Return (x, y) of the center of cell containing provided text 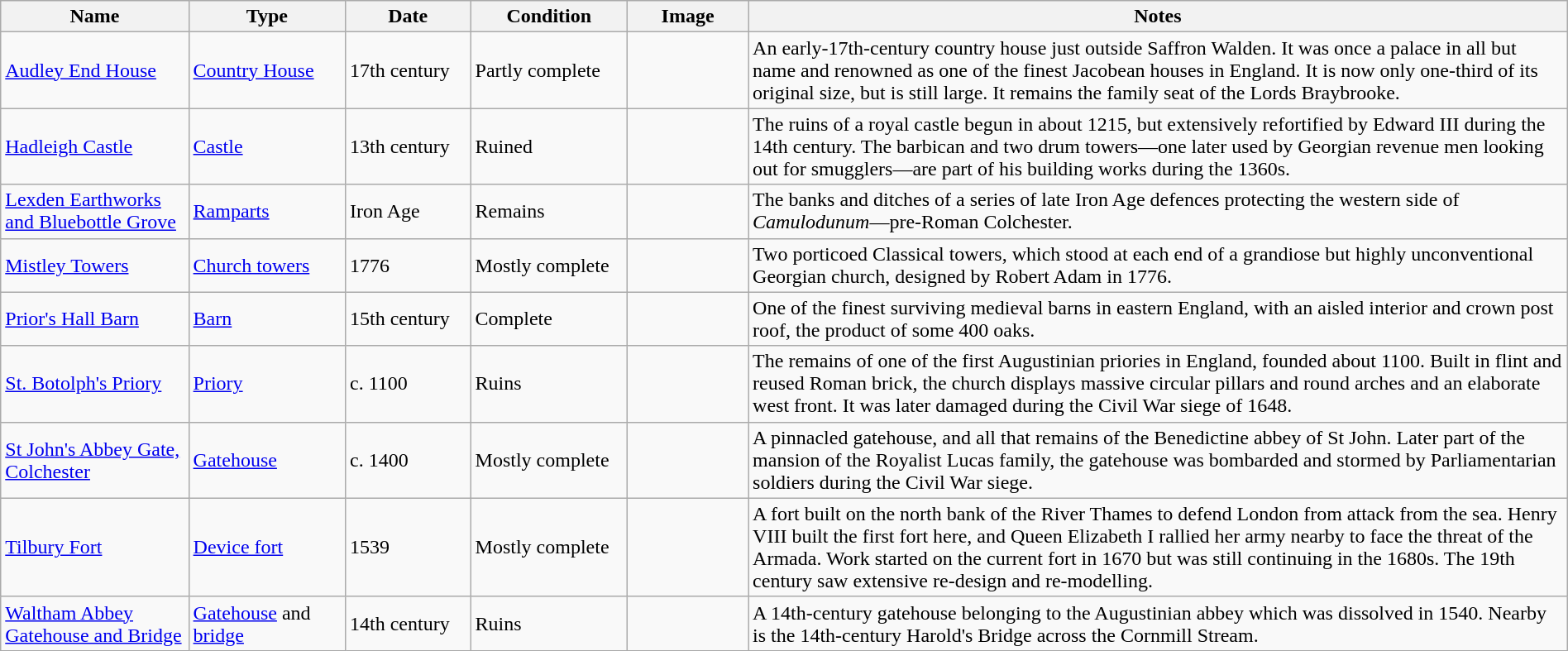
Complete (549, 319)
Priory (266, 384)
14th century (409, 624)
Prior's Hall Barn (94, 319)
Image (688, 17)
Date (409, 17)
c. 1400 (409, 460)
Gatehouse (266, 460)
Iron Age (409, 212)
Castle (266, 146)
Lexden Earthworks and Bluebottle Grove (94, 212)
c. 1100 (409, 384)
Mistley Towers (94, 265)
The banks and ditches of a series of late Iron Age defences protecting the western side of Camulodunum—pre-Roman Colchester. (1158, 212)
Remains (549, 212)
Type (266, 17)
Two porticoed Classical towers, which stood at each end of a grandiose but highly unconventional Georgian church, designed by Robert Adam in 1776. (1158, 265)
St John's Abbey Gate, Colchester (94, 460)
Audley End House (94, 70)
One of the finest surviving medieval barns in eastern England, with an aisled interior and crown post roof, the product of some 400 oaks. (1158, 319)
1776 (409, 265)
Name (94, 17)
Hadleigh Castle (94, 146)
Partly complete (549, 70)
15th century (409, 319)
Gatehouse and bridge (266, 624)
Waltham Abbey Gatehouse and Bridge (94, 624)
1539 (409, 548)
Ramparts (266, 212)
Tilbury Fort (94, 548)
Ruined (549, 146)
Device fort (266, 548)
Barn (266, 319)
Notes (1158, 17)
Country House (266, 70)
Church towers (266, 265)
17th century (409, 70)
Condition (549, 17)
13th century (409, 146)
St. Botolph's Priory (94, 384)
